Pinpoint the cell where the given text exists, returning its [x, y] midpoint coordinate. 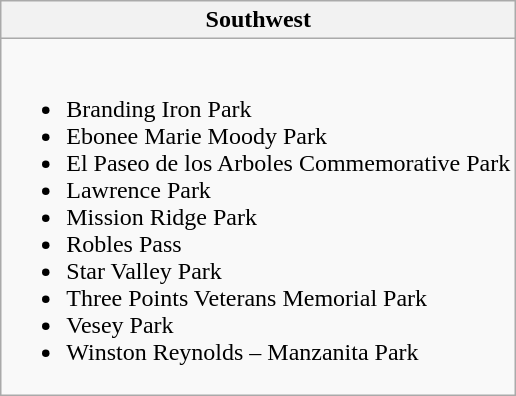
Southwest [258, 20]
